For the text-containing cell, return its midpoint in [X, Y] coordinate format. 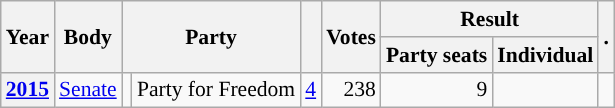
2015 [28, 90]
Party seats [436, 55]
9 [436, 90]
Party [212, 36]
238 [351, 90]
Year [28, 36]
Result [490, 19]
Body [88, 36]
4 [310, 90]
Individual [545, 55]
Party for Freedom [216, 90]
Votes [351, 36]
Senate [88, 90]
. [606, 36]
